Extract the (x, y) coordinate from the center of the cell holding the provided text.  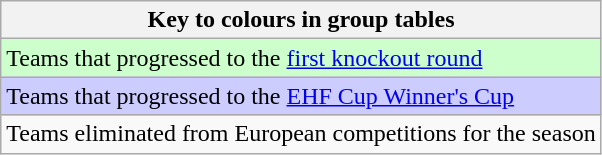
Teams that progressed to the EHF Cup Winner's Cup (302, 96)
Teams eliminated from European competitions for the season (302, 134)
Teams that progressed to the first knockout round (302, 58)
Key to colours in group tables (302, 20)
